Return the (X, Y) coordinate for the center point of the cell that contains the specified text.  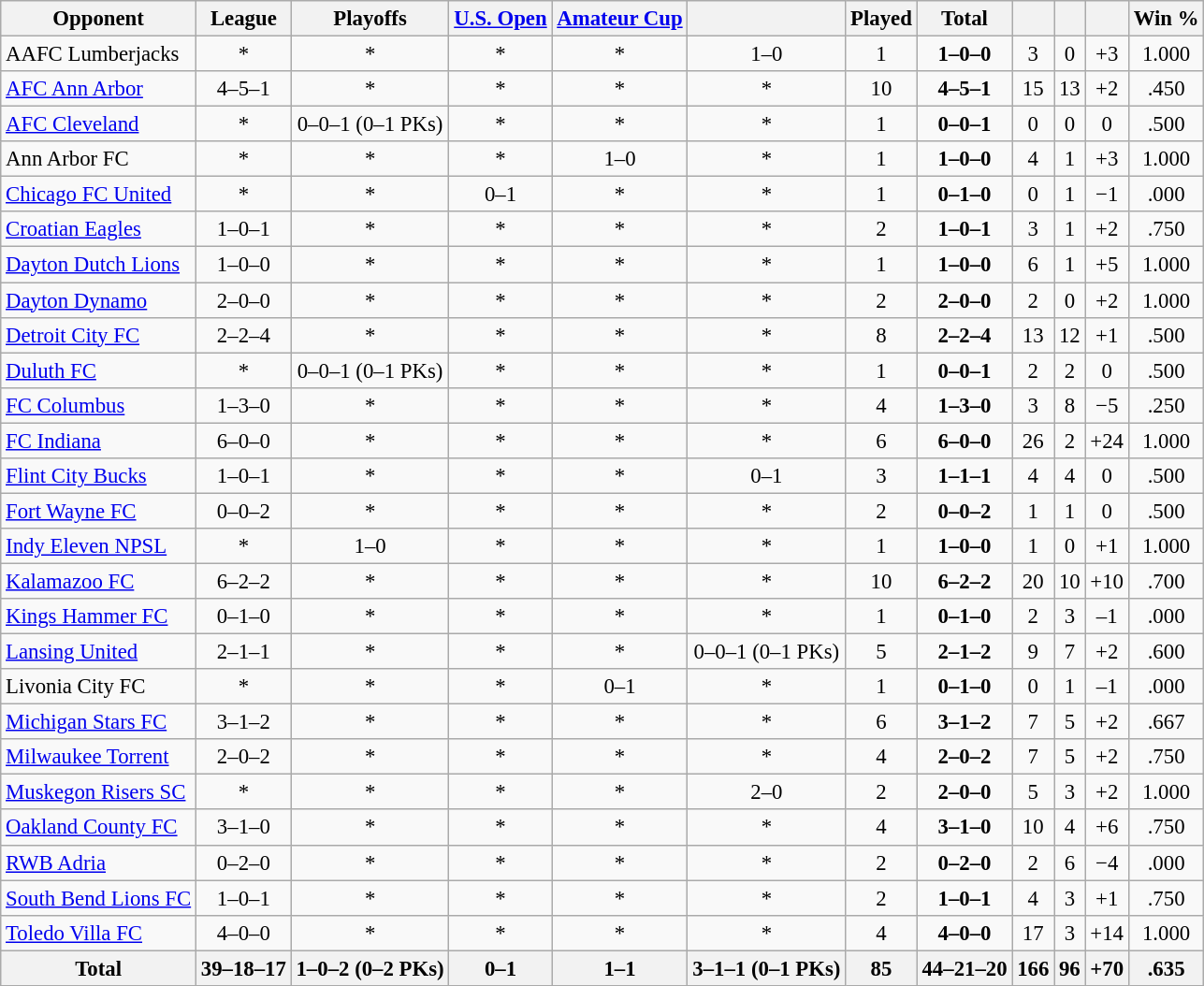
96 (1070, 968)
.450 (1166, 89)
−5 (1107, 405)
2–0 (767, 792)
Michigan Stars FC (99, 722)
Livonia City FC (99, 687)
South Bend Lions FC (99, 898)
Lansing United (99, 652)
3–1–1 (0–1 PKs) (767, 968)
166 (1033, 968)
+24 (1107, 441)
AAFC Lumberjacks (99, 54)
+5 (1107, 265)
Flint City Bucks (99, 476)
Detroit City FC (99, 335)
FC Indiana (99, 441)
Muskegon Risers SC (99, 792)
Dayton Dutch Lions (99, 265)
44–21–20 (965, 968)
Dayton Dynamo (99, 300)
39–18–17 (243, 968)
U.S. Open (500, 19)
Milwaukee Torrent (99, 757)
12 (1070, 335)
.667 (1166, 722)
Croatian Eagles (99, 229)
Oakland County FC (99, 828)
.600 (1166, 652)
2–1–1 (243, 652)
20 (1033, 581)
1–1–1 (965, 476)
RWB Adria (99, 863)
+6 (1107, 828)
9 (1033, 652)
.635 (1166, 968)
Chicago FC United (99, 195)
Indy Eleven NPSL (99, 546)
Played (881, 19)
15 (1033, 89)
Kings Hammer FC (99, 616)
+70 (1107, 968)
AFC Cleveland (99, 124)
−1 (1107, 195)
−4 (1107, 863)
Amateur Cup (619, 19)
Fort Wayne FC (99, 511)
+10 (1107, 581)
AFC Ann Arbor (99, 89)
85 (881, 968)
+14 (1107, 933)
League (243, 19)
Toledo Villa FC (99, 933)
Win % (1166, 19)
.250 (1166, 405)
Playoffs (370, 19)
FC Columbus (99, 405)
Opponent (99, 19)
Kalamazoo FC (99, 581)
26 (1033, 441)
.700 (1166, 581)
Duluth FC (99, 370)
17 (1033, 933)
2–1–2 (965, 652)
Ann Arbor FC (99, 159)
1–0–2 (0–2 PKs) (370, 968)
1–1 (619, 968)
